Provide the [x, y] coordinate of the cell's center where the given text is located.  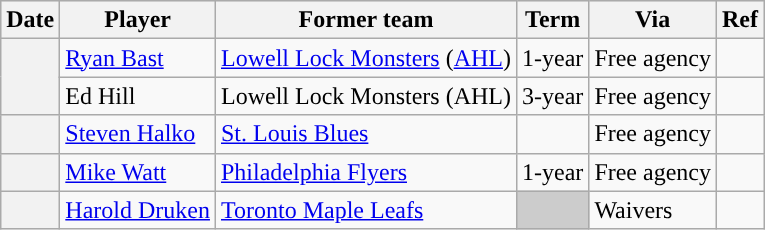
Via [653, 20]
St. Louis Blues [366, 134]
Ryan Bast [138, 58]
Player [138, 20]
3-year [552, 96]
Ed Hill [138, 96]
Waivers [653, 210]
Ref [740, 20]
Philadelphia Flyers [366, 172]
Term [552, 20]
Toronto Maple Leafs [366, 210]
Former team [366, 20]
Date [30, 20]
Steven Halko [138, 134]
Harold Druken [138, 210]
Mike Watt [138, 172]
